Pinpoint the cell where the given text exists, returning its (X, Y) midpoint coordinate. 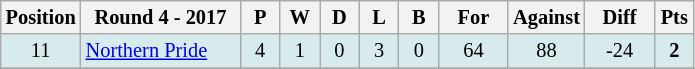
1 (300, 51)
Diff (620, 17)
Position (41, 17)
64 (474, 51)
2 (674, 51)
Pts (674, 17)
W (300, 17)
-24 (620, 51)
88 (546, 51)
3 (379, 51)
B (419, 17)
Round 4 - 2017 (161, 17)
L (379, 17)
Against (546, 17)
11 (41, 51)
Northern Pride (161, 51)
D (340, 17)
P (260, 17)
4 (260, 51)
For (474, 17)
